Extract the (X, Y) coordinate from the center of the cell holding the provided text.  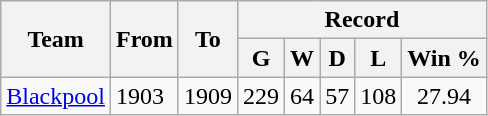
1903 (144, 96)
229 (260, 96)
57 (338, 96)
108 (378, 96)
Blackpool (56, 96)
To (208, 39)
From (144, 39)
Win % (444, 58)
1909 (208, 96)
Record (362, 20)
Team (56, 39)
D (338, 58)
W (302, 58)
G (260, 58)
L (378, 58)
27.94 (444, 96)
64 (302, 96)
